Provide the [X, Y] coordinate of the cell's center where the given text is located.  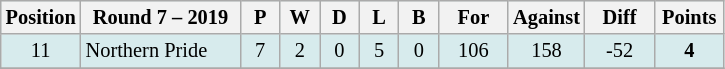
Diff [620, 17]
158 [546, 51]
W [300, 17]
D [340, 17]
7 [260, 51]
Position [41, 17]
5 [379, 51]
11 [41, 51]
Against [546, 17]
L [379, 17]
Round 7 – 2019 [161, 17]
106 [474, 51]
4 [689, 51]
Northern Pride [161, 51]
Points [689, 17]
2 [300, 51]
P [260, 17]
For [474, 17]
-52 [620, 51]
B [419, 17]
